Return the [X, Y] coordinate for the center point of the cell that contains the specified text.  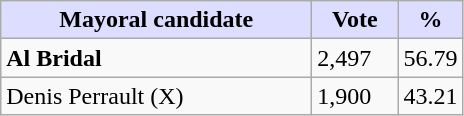
56.79 [430, 58]
2,497 [355, 58]
Al Bridal [156, 58]
Denis Perrault (X) [156, 96]
Vote [355, 20]
1,900 [355, 96]
% [430, 20]
43.21 [430, 96]
Mayoral candidate [156, 20]
